Detect which cell encompasses the target text, then output its [x, y] center coordinate. 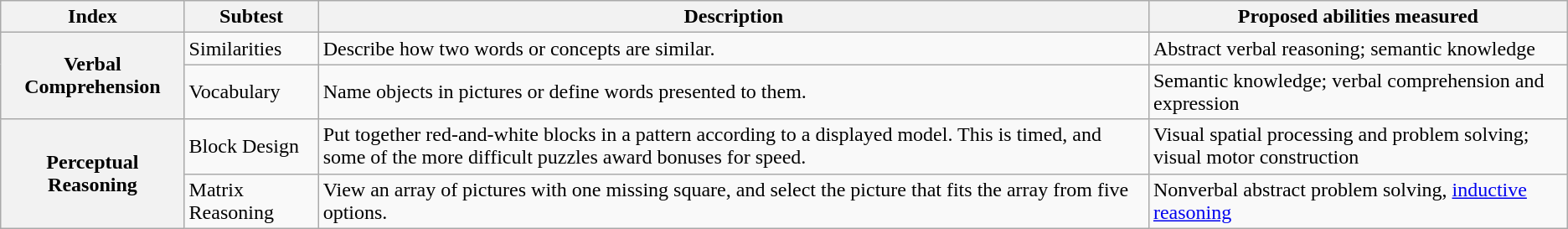
Description [734, 17]
Verbal Comprehension [92, 75]
Abstract verbal reasoning; semantic knowledge [1358, 49]
Perceptual Reasoning [92, 174]
Semantic knowledge; verbal comprehension and expression [1358, 92]
Subtest [251, 17]
Name objects in pictures or define words presented to them. [734, 92]
Similarities [251, 49]
Vocabulary [251, 92]
Visual spatial processing and problem solving; visual motor construction [1358, 146]
Index [92, 17]
Nonverbal abstract problem solving, inductive reasoning [1358, 201]
View an array of pictures with one missing square, and select the picture that fits the array from five options. [734, 201]
Block Design [251, 146]
Matrix Reasoning [251, 201]
Proposed abilities measured [1358, 17]
Describe how two words or concepts are similar. [734, 49]
